Determine the [X, Y] coordinate at the center of the cell enclosing the given text.  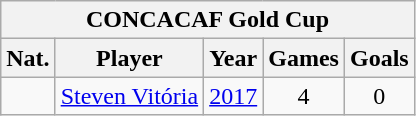
Steven Vitória [129, 96]
Nat. [28, 58]
Player [129, 58]
0 [379, 96]
CONCACAF Gold Cup [208, 20]
2017 [234, 96]
Year [234, 58]
4 [304, 96]
Games [304, 58]
Goals [379, 58]
